Search for the cell housing the specified text and yield its (x, y) center coordinate. 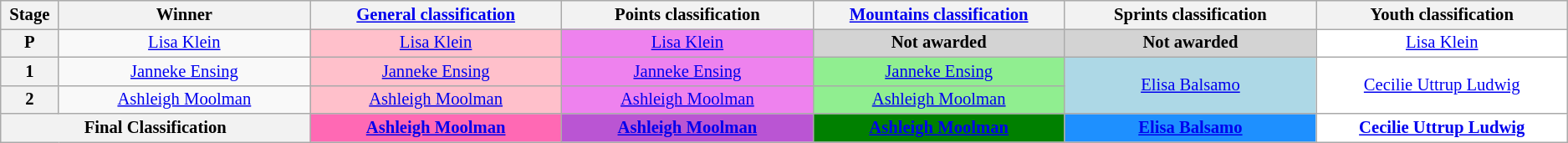
Youth classification (1442, 14)
Winner (184, 14)
General classification (437, 14)
P (30, 43)
Mountains classification (938, 14)
1 (30, 71)
Final Classification (156, 128)
Points classification (687, 14)
Sprints classification (1191, 14)
2 (30, 100)
Stage (30, 14)
